Identify which cell holds the provided text, then report its [X, Y] central coordinate. 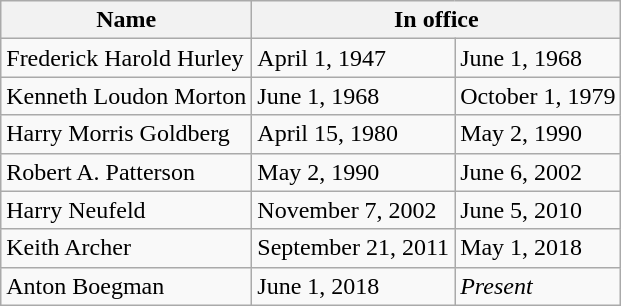
Anton Boegman [126, 286]
June 6, 2002 [538, 172]
April 15, 1980 [354, 134]
Harry Morris Goldberg [126, 134]
April 1, 1947 [354, 58]
November 7, 2002 [354, 210]
Keith Archer [126, 248]
Robert A. Patterson [126, 172]
In office [436, 20]
June 5, 2010 [538, 210]
May 1, 2018 [538, 248]
Frederick Harold Hurley [126, 58]
Present [538, 286]
June 1, 2018 [354, 286]
Harry Neufeld [126, 210]
October 1, 1979 [538, 96]
September 21, 2011 [354, 248]
Name [126, 20]
Kenneth Loudon Morton [126, 96]
